Capture the cell that displays the provided text and extract its (X, Y) central coordinate. 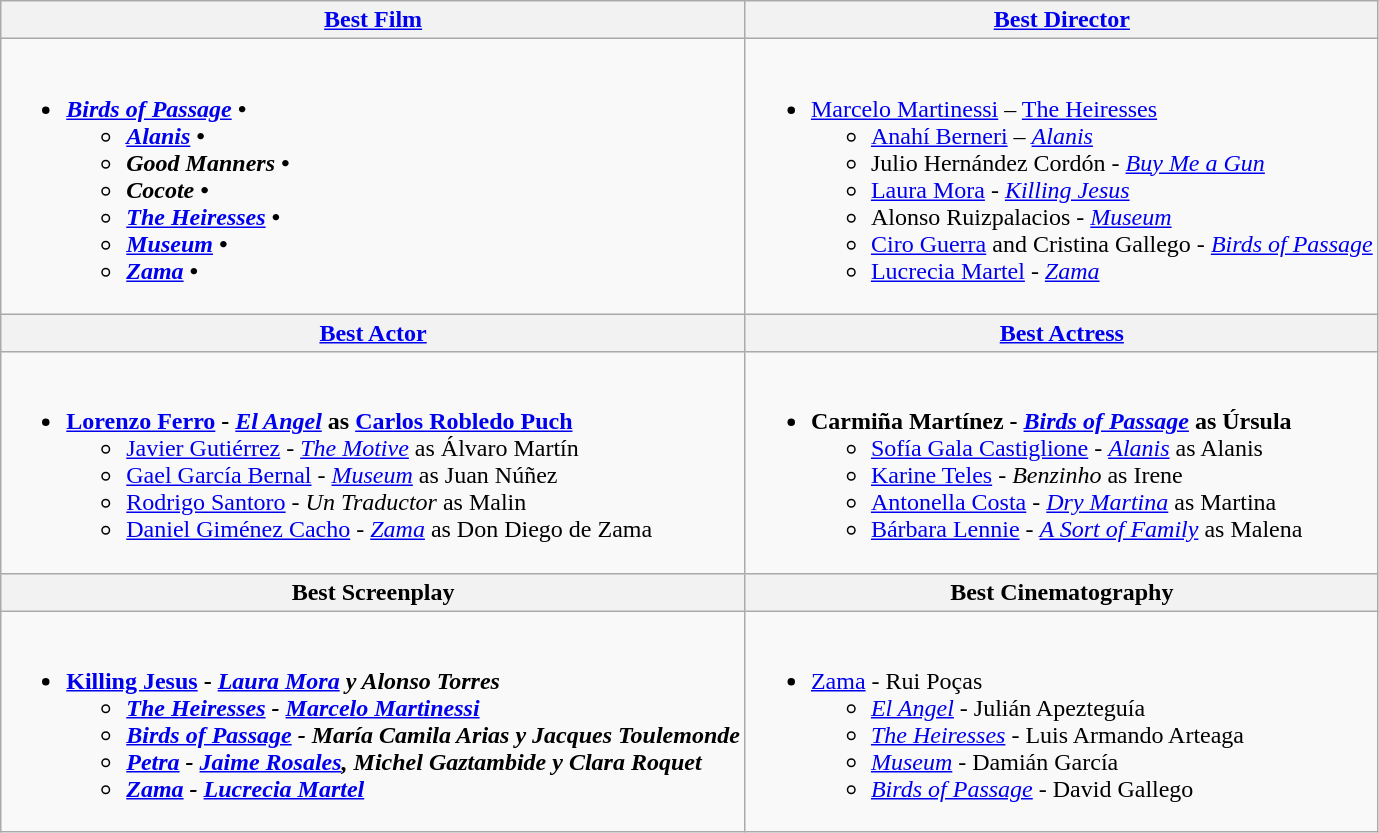
Birds of Passage • Alanis • Good Manners • Cocote • The Heiresses • Museum • Zama • (374, 176)
Zama - Rui PoçasEl Angel - Julián ApezteguíaThe Heiresses - Luis Armando ArteagaMuseum - Damián GarcíaBirds of Passage - David Gallego (1062, 722)
Best Film (374, 20)
Best Actor (374, 333)
Best Actress (1062, 333)
Best Cinematography (1062, 592)
Best Director (1062, 20)
Best Screenplay (374, 592)
